Determine the (X, Y) coordinate at the center of the cell enclosing the given text.  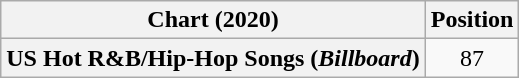
Chart (2020) (213, 20)
87 (472, 58)
Position (472, 20)
US Hot R&B/Hip-Hop Songs (Billboard) (213, 58)
